For the text-containing cell, return its midpoint in (x, y) coordinate format. 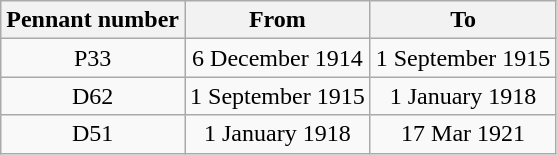
Pennant number (93, 20)
D51 (93, 134)
6 December 1914 (277, 58)
From (277, 20)
P33 (93, 58)
To (463, 20)
17 Mar 1921 (463, 134)
D62 (93, 96)
